Return [X, Y] of the center of cell containing provided text 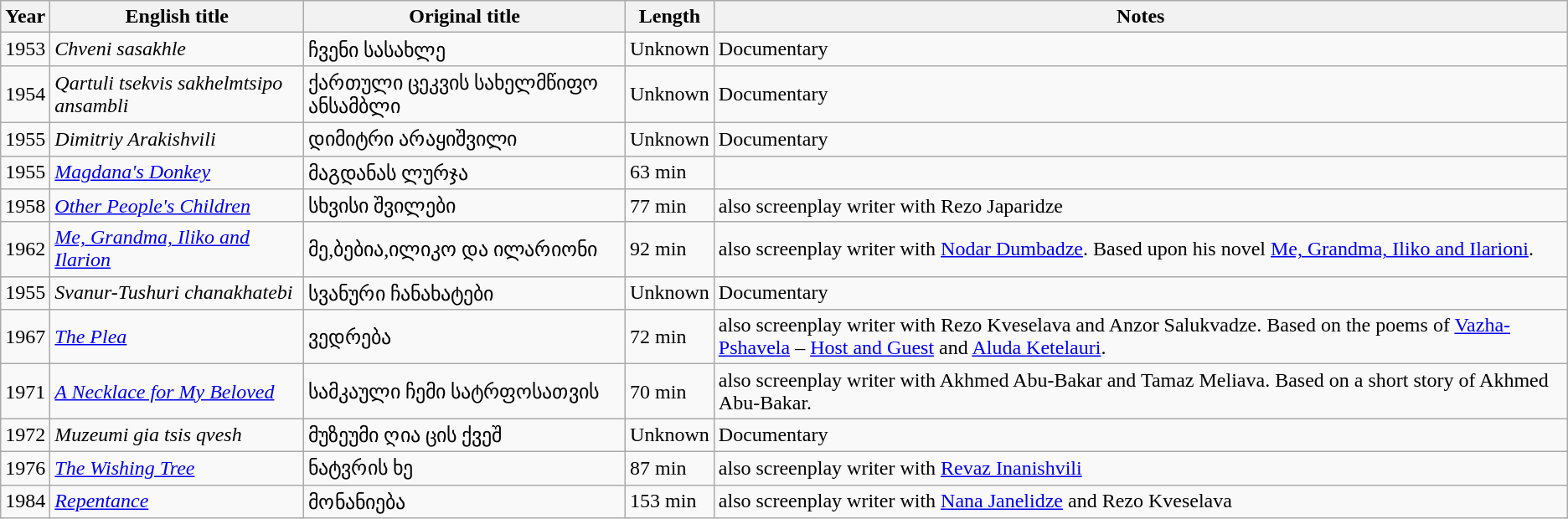
ვედრება [465, 337]
also screenplay writer with Akhmed Abu-Bakar and Tamaz Meliava. Based on a short story of Akhmed Abu-Bakar. [1141, 392]
ნატვრის ხე [465, 468]
also screenplay writer with Nodar Dumbadze. Based upon his novel Me, Grandma, Iliko and Ilarioni. [1141, 249]
Original title [465, 17]
ჩვენი სასახლე [465, 49]
72 min [670, 337]
63 min [670, 172]
1976 [25, 468]
92 min [670, 249]
Svanur-Tushuri chanakhatebi [178, 293]
also screenplay writer with Rezo Kveselava and Anzor Salukvadze. Based on the poems of Vazha-Pshavela – Host and Guest and Aluda Ketelauri. [1141, 337]
Repentance [178, 501]
Magdana's Donkey [178, 172]
Qartuli tsekvis sakhelmtsipo ansambli [178, 94]
English title [178, 17]
The Plea [178, 337]
1954 [25, 94]
Length [670, 17]
მონანიება [465, 501]
1962 [25, 249]
სვანური ჩანახატები [465, 293]
87 min [670, 468]
Muzeumi gia tsis qvesh [178, 435]
დიმიტრი არაყიშვილი [465, 139]
1958 [25, 206]
77 min [670, 206]
1971 [25, 392]
also screenplay writer with Nana Janelidze and Rezo Kveselava [1141, 501]
Year [25, 17]
Chveni sasakhle [178, 49]
also screenplay writer with Rezo Japaridze [1141, 206]
მე,ბებია,ილიკო და ილარიონი [465, 249]
Me, Grandma, Iliko and Ilarion [178, 249]
Other People's Children [178, 206]
1972 [25, 435]
1953 [25, 49]
სხვისი შვილები [465, 206]
A Necklace for My Beloved [178, 392]
The Wishing Tree [178, 468]
ქართული ცეკვის სახელმწიფო ანსამბლი [465, 94]
სამკაული ჩემი სატრფოსათვის [465, 392]
მუზეუმი ღია ცის ქვეშ [465, 435]
153 min [670, 501]
1967 [25, 337]
Dimitriy Arakishvili [178, 139]
მაგდანას ლურჯა [465, 172]
Notes [1141, 17]
also screenplay writer with Revaz Inanishvili [1141, 468]
70 min [670, 392]
1984 [25, 501]
